Search for the cell housing the specified text and yield its (X, Y) center coordinate. 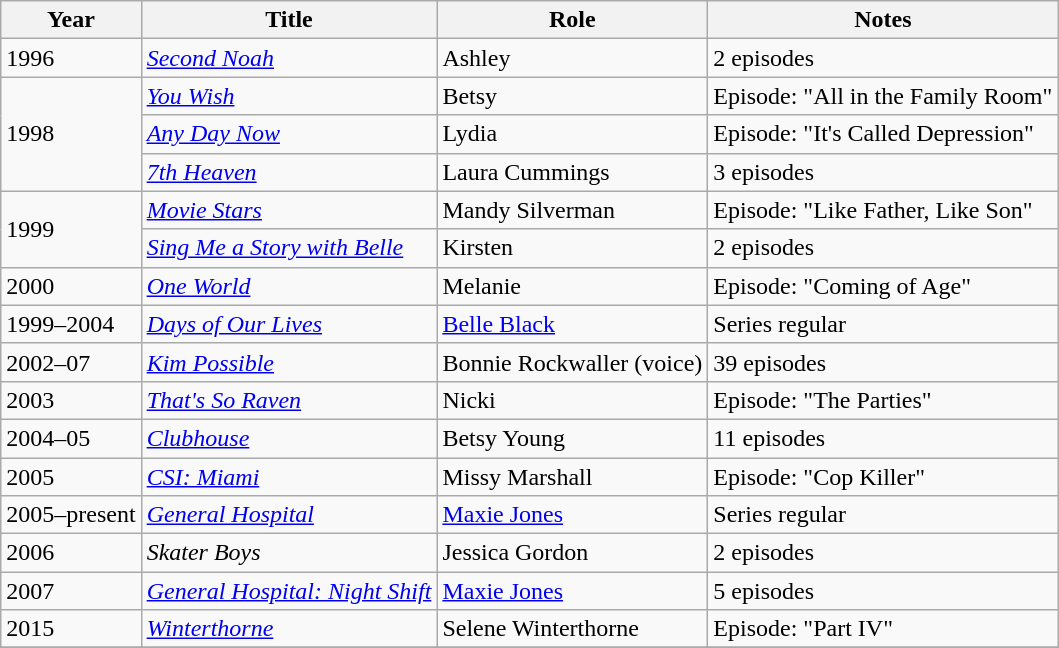
2000 (71, 286)
That's So Raven (289, 400)
2006 (71, 553)
7th Heaven (289, 172)
Notes (883, 20)
Sing Me a Story with Belle (289, 248)
Movie Stars (289, 210)
2004–05 (71, 438)
Episode: "All in the Family Room" (883, 96)
Lydia (572, 134)
1999–2004 (71, 324)
Laura Cummings (572, 172)
Nicki (572, 400)
39 episodes (883, 362)
Episode: "The Parties" (883, 400)
Role (572, 20)
Skater Boys (289, 553)
Second Noah (289, 58)
2015 (71, 629)
2005–present (71, 515)
Episode: "Coming of Age" (883, 286)
Ashley (572, 58)
Betsy (572, 96)
Jessica Gordon (572, 553)
2007 (71, 591)
Belle Black (572, 324)
5 episodes (883, 591)
Clubhouse (289, 438)
1999 (71, 229)
Kirsten (572, 248)
3 episodes (883, 172)
2005 (71, 477)
1998 (71, 134)
Episode: "Cop Killer" (883, 477)
General Hospital: Night Shift (289, 591)
11 episodes (883, 438)
General Hospital (289, 515)
Year (71, 20)
Episode: "It's Called Depression" (883, 134)
Betsy Young (572, 438)
CSI: Miami (289, 477)
2003 (71, 400)
Title (289, 20)
Episode: "Like Father, Like Son" (883, 210)
Melanie (572, 286)
Days of Our Lives (289, 324)
Winterthorne (289, 629)
One World (289, 286)
Bonnie Rockwaller (voice) (572, 362)
Selene Winterthorne (572, 629)
You Wish (289, 96)
2002–07 (71, 362)
1996 (71, 58)
Mandy Silverman (572, 210)
Any Day Now (289, 134)
Episode: "Part IV" (883, 629)
Kim Possible (289, 362)
Missy Marshall (572, 477)
